Detect which cell encompasses the target text, then output its (x, y) center coordinate. 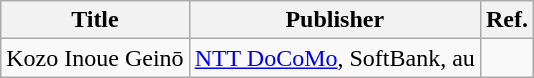
Publisher (334, 20)
NTT DoCoMo, SoftBank, au (334, 58)
Title (95, 20)
Kozo Inoue Geinō (95, 58)
Ref. (506, 20)
